Determine the (x, y) coordinate at the center of the cell enclosing the given text.  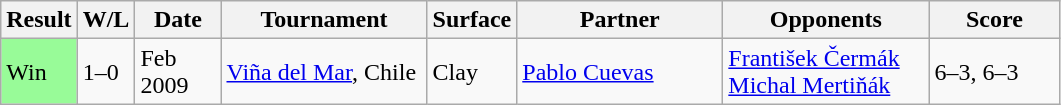
Viña del Mar, Chile (324, 72)
Win (39, 72)
Surface (472, 20)
Result (39, 20)
1–0 (106, 72)
W/L (106, 20)
Tournament (324, 20)
František Čermák Michal Mertiňák (826, 72)
Date (178, 20)
Pablo Cuevas (620, 72)
Score (994, 20)
6–3, 6–3 (994, 72)
Partner (620, 20)
Clay (472, 72)
Feb 2009 (178, 72)
Opponents (826, 20)
